For the text-containing cell, return its midpoint in [x, y] coordinate format. 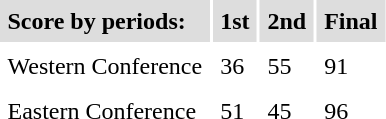
55 [287, 66]
1st [235, 21]
2nd [287, 21]
36 [235, 66]
Final [351, 21]
Score by periods: [105, 21]
Western Conference [105, 66]
91 [351, 66]
